Output the (x, y) coordinate of the center of the cell containing the given text.  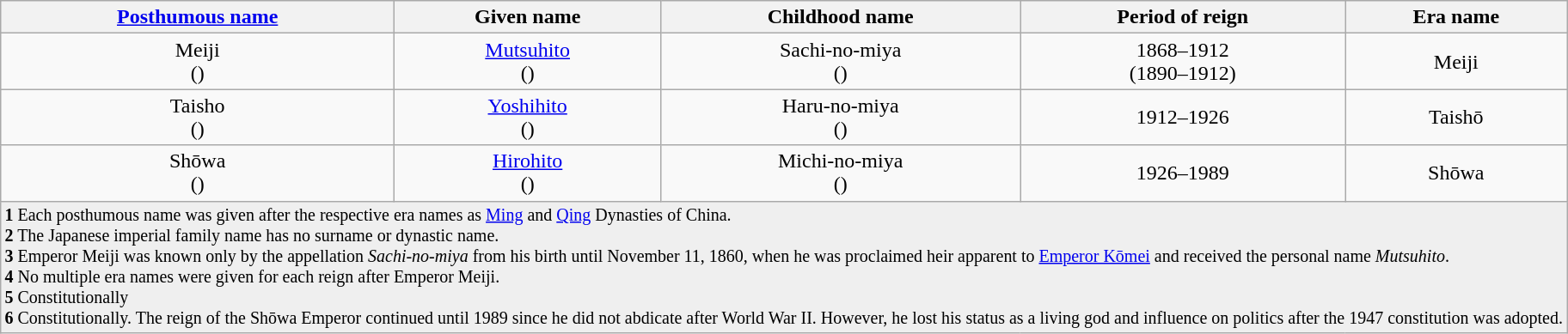
Taisho() (198, 117)
1912–1926 (1183, 117)
Hirohito() (528, 173)
Meiji() (198, 62)
Mutsuhito() (528, 62)
Michi-no-miya() (841, 173)
1868–1912(1890–1912) (1183, 62)
Sachi-no-miya() (841, 62)
Haru-no-miya() (841, 117)
Period of reign (1183, 17)
Taishō (1456, 117)
Shōwa() (198, 173)
Meiji (1456, 62)
Yoshihito() (528, 117)
Era name (1456, 17)
Given name (528, 17)
Shōwa (1456, 173)
1926–1989 (1183, 173)
Childhood name (841, 17)
Posthumous name (198, 17)
